Scan for the cell matching the given text and deliver its [X, Y] coordinate at center. 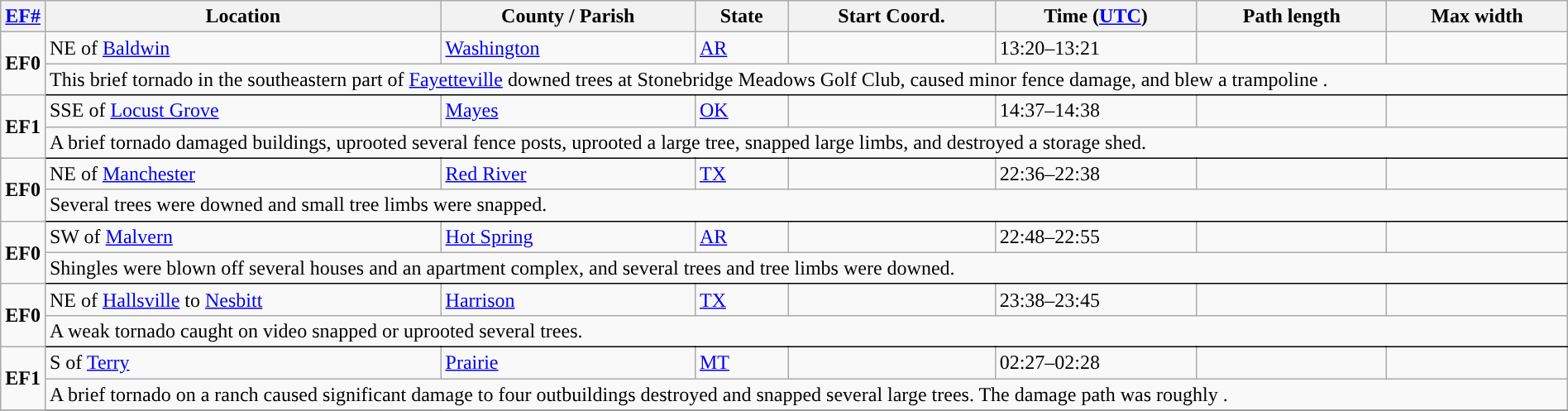
Red River [567, 174]
Path length [1292, 17]
SSE of Locust Grove [243, 111]
S of Terry [243, 362]
Several trees were downed and small tree limbs were snapped. [806, 205]
NE of Baldwin [243, 48]
23:38–23:45 [1096, 299]
02:27–02:28 [1096, 362]
22:36–22:38 [1096, 174]
13:20–13:21 [1096, 48]
A weak tornado caught on video snapped or uprooted several trees. [806, 331]
OK [741, 111]
Max width [1477, 17]
A brief tornado damaged buildings, uprooted several fence posts, uprooted a large tree, snapped large limbs, and destroyed a storage shed. [806, 142]
A brief tornado on a ranch caused significant damage to four outbuildings destroyed and snapped several large trees. The damage path was roughly . [806, 394]
County / Parish [567, 17]
Time (UTC) [1096, 17]
Hot Spring [567, 237]
Prairie [567, 362]
Harrison [567, 299]
Start Coord. [892, 17]
14:37–14:38 [1096, 111]
NE of Manchester [243, 174]
SW of Malvern [243, 237]
EF# [23, 17]
MT [741, 362]
Location [243, 17]
22:48–22:55 [1096, 237]
State [741, 17]
NE of Hallsville to Nesbitt [243, 299]
Shingles were blown off several houses and an apartment complex, and several trees and tree limbs were downed. [806, 268]
Washington [567, 48]
Mayes [567, 111]
